Provide the [x, y] coordinate of the cell's center where the given text is located.  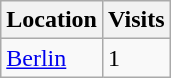
1 [136, 58]
Location [52, 20]
Berlin [52, 58]
Visits [136, 20]
